Provide the [x, y] coordinate of the cell's center where the given text is located.  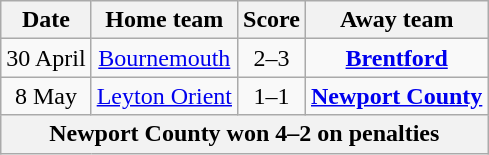
Leyton Orient [164, 96]
Brentford [396, 58]
Newport County won 4–2 on penalties [244, 134]
Date [46, 20]
Away team [396, 20]
2–3 [272, 58]
Bournemouth [164, 58]
1–1 [272, 96]
Newport County [396, 96]
Score [272, 20]
Home team [164, 20]
8 May [46, 96]
30 April [46, 58]
